Locate the cell with the specified text and output its (x, y) center coordinate. 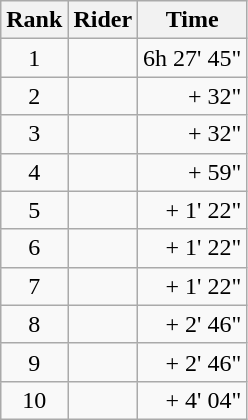
2 (34, 96)
7 (34, 286)
10 (34, 400)
+ 59" (192, 172)
1 (34, 58)
6 (34, 248)
8 (34, 324)
4 (34, 172)
Time (192, 20)
5 (34, 210)
9 (34, 362)
6h 27' 45" (192, 58)
3 (34, 134)
+ 4' 04" (192, 400)
Rider (103, 20)
Rank (34, 20)
